For the text-containing cell, return its midpoint in [x, y] coordinate format. 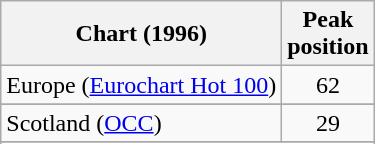
Europe (Eurochart Hot 100) [142, 85]
29 [328, 123]
Scotland (OCC) [142, 123]
62 [328, 85]
Chart (1996) [142, 34]
Peakposition [328, 34]
